Pinpoint the cell where the given text exists, returning its [X, Y] midpoint coordinate. 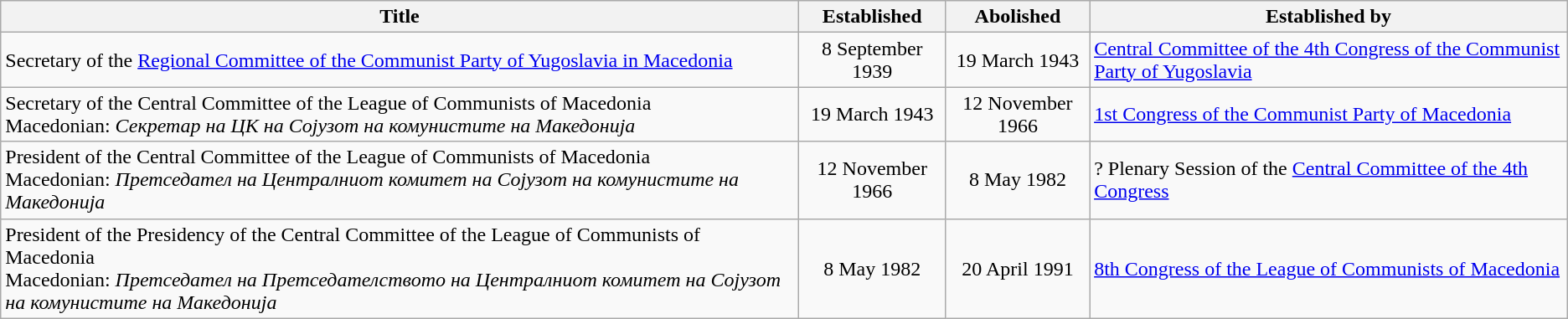
20 April 1991 [1017, 268]
Title [400, 17]
8th Congress of the League of Communists of Macedonia [1328, 268]
Established [872, 17]
? Plenary Session of the Central Committee of the 4th Congress [1328, 180]
Secretary of the Central Committee of the League of Communists of MacedoniaMacedonian: Секретар на ЦК на Сојузот на комунистите на Македонија [400, 114]
8 September 1939 [872, 60]
Central Committee of the 4th Congress of the Communist Party of Yugoslavia [1328, 60]
1st Congress of the Communist Party of Macedonia [1328, 114]
Secretary of the Regional Committee of the Communist Party of Yugoslavia in Macedonia [400, 60]
Abolished [1017, 17]
Established by [1328, 17]
